Detect which cell encompasses the target text, then output its (X, Y) center coordinate. 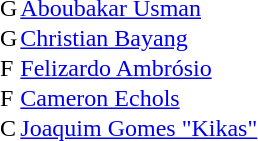
Felizardo Ambrósio (138, 68)
G (8, 38)
Cameron Echols (138, 98)
Christian Bayang (138, 38)
